For the text-containing cell, return its midpoint in (X, Y) coordinate format. 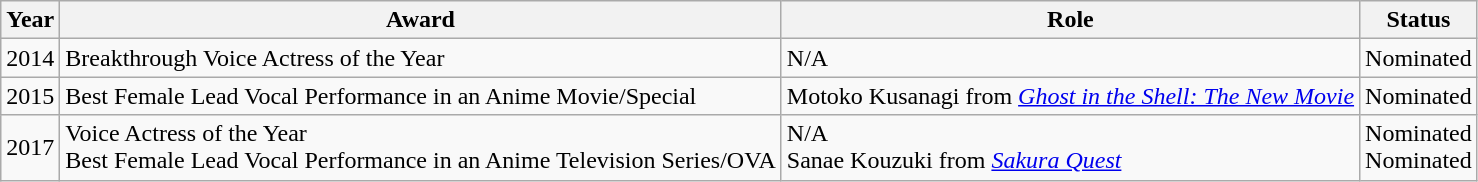
Year (30, 20)
Voice Actress of the YearBest Female Lead Vocal Performance in an Anime Television Series/OVA (420, 148)
Status (1419, 20)
Award (420, 20)
NominatedNominated (1419, 148)
N/ASanae Kouzuki from Sakura Quest (1070, 148)
N/A (1070, 58)
2017 (30, 148)
Breakthrough Voice Actress of the Year (420, 58)
Best Female Lead Vocal Performance in an Anime Movie/Special (420, 96)
Motoko Kusanagi from Ghost in the Shell: The New Movie (1070, 96)
2014 (30, 58)
2015 (30, 96)
Role (1070, 20)
